For the text-containing cell, return its midpoint in (x, y) coordinate format. 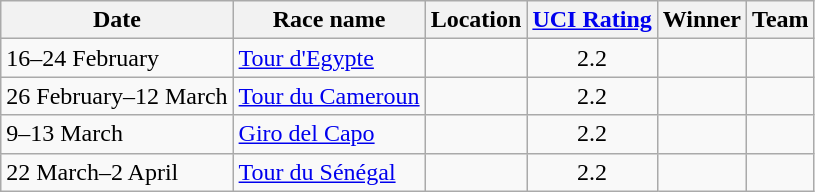
Giro del Capo (329, 134)
Team (781, 20)
26 February–12 March (117, 96)
Date (117, 20)
UCI Rating (592, 20)
16–24 February (117, 58)
Tour d'Egypte (329, 58)
Tour du Sénégal (329, 172)
9–13 March (117, 134)
22 March–2 April (117, 172)
Location (476, 20)
Winner (702, 20)
Tour du Cameroun (329, 96)
Race name (329, 20)
